Detect which cell encompasses the target text, then output its [X, Y] center coordinate. 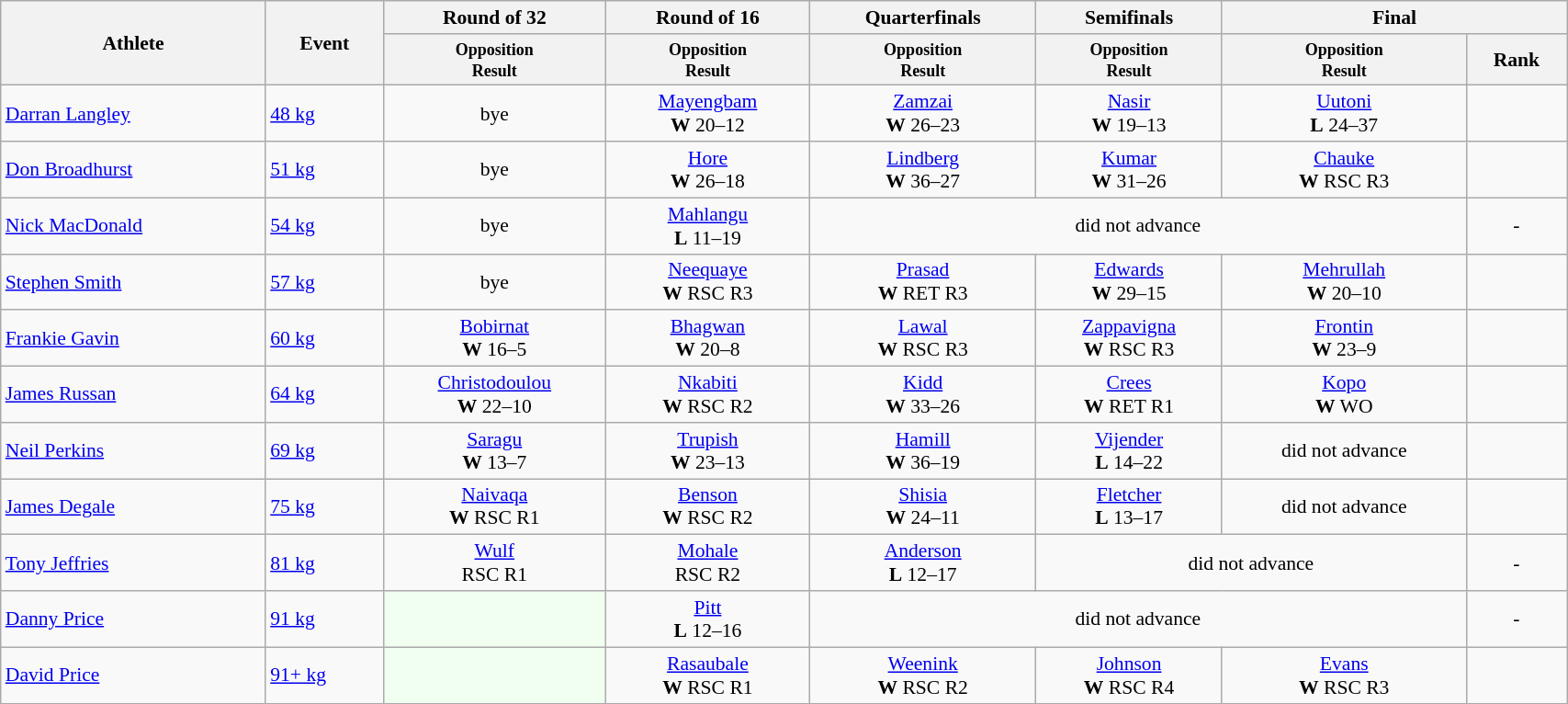
BensonW RSC R2 [707, 507]
Danny Price [133, 619]
VijenderL 14–22 [1130, 450]
HamillW 36–19 [923, 450]
Frankie Gavin [133, 338]
TrupishW 23–13 [707, 450]
James Degale [133, 507]
54 kg [324, 226]
64 kg [324, 395]
MayengbamW 20–12 [707, 114]
EdwardsW 29–15 [1130, 281]
NaivaqaW RSC R1 [494, 507]
FletcherL 13–17 [1130, 507]
91 kg [324, 619]
KumarW 31–26 [1130, 169]
MahlanguL 11–19 [707, 226]
75 kg [324, 507]
JohnsonW RSC R4 [1130, 675]
HoreW 26–18 [707, 169]
48 kg [324, 114]
Final [1394, 17]
CreesW RET R1 [1130, 395]
Stephen Smith [133, 281]
EvansW RSC R3 [1344, 675]
Round of 32 [494, 17]
60 kg [324, 338]
PrasadW RET R3 [923, 281]
Event [324, 43]
LawalW RSC R3 [923, 338]
Semifinals [1130, 17]
Nick MacDonald [133, 226]
Tony Jeffries [133, 562]
Darran Langley [133, 114]
James Russan [133, 395]
SaraguW 13–7 [494, 450]
BhagwanW 20–8 [707, 338]
Neil Perkins [133, 450]
Wulf RSC R1 [494, 562]
WeeninkW RSC R2 [923, 675]
KopoW WO [1344, 395]
PittL 12–16 [707, 619]
NasirW 19–13 [1130, 114]
NkabitiW RSC R2 [707, 395]
MohaleRSC R2 [707, 562]
FrontinW 23–9 [1344, 338]
ChristodoulouW 22–10 [494, 395]
MehrullahW 20–10 [1344, 281]
ZamzaiW 26–23 [923, 114]
91+ kg [324, 675]
BobirnatW 16–5 [494, 338]
Round of 16 [707, 17]
AndersonL 12–17 [923, 562]
57 kg [324, 281]
UutoniL 24–37 [1344, 114]
69 kg [324, 450]
LindbergW 36–27 [923, 169]
ShisiaW 24–11 [923, 507]
51 kg [324, 169]
KiddW 33–26 [923, 395]
David Price [133, 675]
81 kg [324, 562]
RasaubaleW RSC R1 [707, 675]
ZappavignaW RSC R3 [1130, 338]
Athlete [133, 43]
Quarterfinals [923, 17]
ChaukeW RSC R3 [1344, 169]
Don Broadhurst [133, 169]
Rank [1517, 60]
NeequayeW RSC R3 [707, 281]
